Determine the [X, Y] coordinate at the center of the cell enclosing the given text.  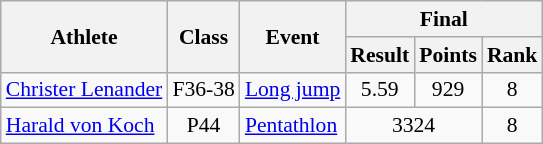
Event [292, 36]
P44 [203, 126]
Points [448, 55]
929 [448, 90]
Pentathlon [292, 126]
F36-38 [203, 90]
Harald von Koch [84, 126]
Long jump [292, 90]
Christer Lenander [84, 90]
Result [380, 55]
Final [444, 19]
Rank [512, 55]
3324 [414, 126]
Class [203, 36]
5.59 [380, 90]
Athlete [84, 36]
